Output the [X, Y] coordinate of the center of the cell containing the given text.  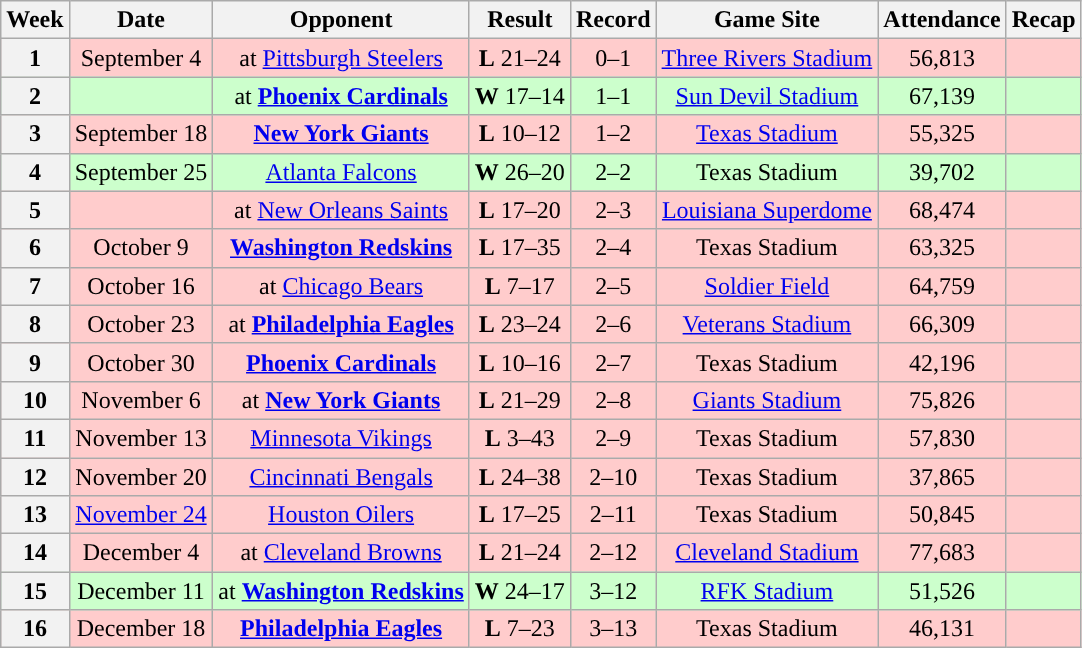
63,325 [942, 248]
50,845 [942, 515]
39,702 [942, 172]
W 17–14 [520, 96]
46,131 [942, 629]
at Washington Redskins [341, 591]
L 10–12 [520, 134]
Game Site [767, 20]
at Pittsburgh Steelers [341, 58]
3–13 [613, 629]
Giants Stadium [767, 400]
10 [35, 400]
16 [35, 629]
Atlanta Falcons [341, 172]
2–10 [613, 477]
2–5 [613, 286]
W 24–17 [520, 591]
Philadelphia Eagles [341, 629]
0–1 [613, 58]
Result [520, 20]
2–7 [613, 362]
9 [35, 362]
37,865 [942, 477]
at Cleveland Browns [341, 553]
2–6 [613, 324]
8 [35, 324]
L 23–24 [520, 324]
51,526 [942, 591]
2–2 [613, 172]
14 [35, 553]
2–12 [613, 553]
November 24 [141, 515]
Week [35, 20]
5 [35, 210]
75,826 [942, 400]
4 [35, 172]
at Philadelphia Eagles [341, 324]
at New York Giants [341, 400]
Recap [1044, 20]
Soldier Field [767, 286]
67,139 [942, 96]
66,309 [942, 324]
L 7–23 [520, 629]
11 [35, 438]
68,474 [942, 210]
15 [35, 591]
December 18 [141, 629]
September 4 [141, 58]
55,325 [942, 134]
L 7–17 [520, 286]
Sun Devil Stadium [767, 96]
57,830 [942, 438]
W 26–20 [520, 172]
at Chicago Bears [341, 286]
56,813 [942, 58]
RFK Stadium [767, 591]
7 [35, 286]
1–1 [613, 96]
Minnesota Vikings [341, 438]
September 18 [141, 134]
December 4 [141, 553]
1–2 [613, 134]
Record [613, 20]
L 10–16 [520, 362]
77,683 [942, 553]
12 [35, 477]
L 17–35 [520, 248]
64,759 [942, 286]
October 23 [141, 324]
2–11 [613, 515]
3 [35, 134]
1 [35, 58]
42,196 [942, 362]
October 30 [141, 362]
Phoenix Cardinals [341, 362]
at Phoenix Cardinals [341, 96]
New York Giants [341, 134]
L 17–25 [520, 515]
Three Rivers Stadium [767, 58]
Louisiana Superdome [767, 210]
2–3 [613, 210]
6 [35, 248]
Houston Oilers [341, 515]
October 16 [141, 286]
Date [141, 20]
September 25 [141, 172]
at New Orleans Saints [341, 210]
L 21–29 [520, 400]
Cincinnati Bengals [341, 477]
November 13 [141, 438]
Opponent [341, 20]
L 3–43 [520, 438]
2–8 [613, 400]
Veterans Stadium [767, 324]
Attendance [942, 20]
Washington Redskins [341, 248]
2 [35, 96]
2–4 [613, 248]
November 20 [141, 477]
December 11 [141, 591]
L 17–20 [520, 210]
Cleveland Stadium [767, 553]
November 6 [141, 400]
13 [35, 515]
L 24–38 [520, 477]
October 9 [141, 248]
2–9 [613, 438]
3–12 [613, 591]
